Find where the given text appears and provide that cell's center as [x, y] coordinate. 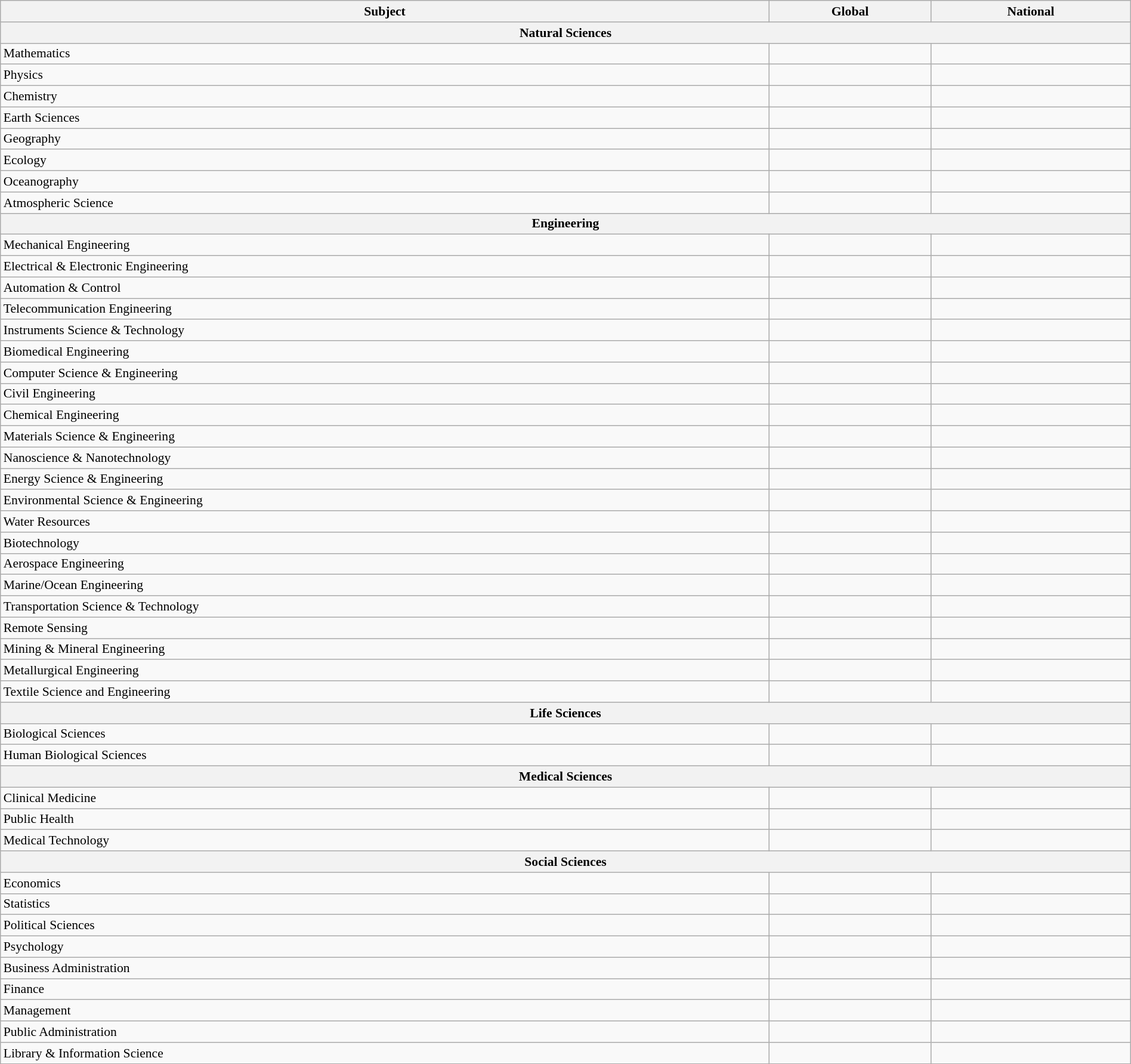
Chemistry [385, 97]
Ecology [385, 161]
Finance [385, 989]
Engineering [565, 224]
Geography [385, 139]
Physics [385, 75]
Marine/Ocean Engineering [385, 585]
Clinical Medicine [385, 798]
Aerospace Engineering [385, 564]
Psychology [385, 947]
Global [850, 11]
Water Resources [385, 522]
Medical Sciences [565, 777]
Instruments Science & Technology [385, 331]
Civil Engineering [385, 394]
Human Biological Sciences [385, 755]
Public Health [385, 819]
Textile Science and Engineering [385, 692]
Medical Technology [385, 841]
Biological Sciences [385, 734]
Mechanical Engineering [385, 245]
Mining & Mineral Engineering [385, 649]
Earth Sciences [385, 118]
Statistics [385, 904]
Economics [385, 883]
Biotechnology [385, 543]
Subject [385, 11]
Computer Science & Engineering [385, 373]
Management [385, 1011]
Social Sciences [565, 862]
Business Administration [385, 968]
Public Administration [385, 1032]
National [1031, 11]
Political Sciences [385, 926]
Oceanography [385, 181]
Natural Sciences [565, 33]
Automation & Control [385, 288]
Remote Sensing [385, 628]
Telecommunication Engineering [385, 309]
Library & Information Science [385, 1053]
Mathematics [385, 54]
Atmospheric Science [385, 203]
Environmental Science & Engineering [385, 501]
Transportation Science & Technology [385, 607]
Energy Science & Engineering [385, 479]
Chemical Engineering [385, 415]
Metallurgical Engineering [385, 671]
Life Sciences [565, 713]
Electrical & Electronic Engineering [385, 267]
Biomedical Engineering [385, 351]
Materials Science & Engineering [385, 437]
Nanoscience & Nanotechnology [385, 458]
